Pinpoint the cell where the given text exists, returning its (X, Y) midpoint coordinate. 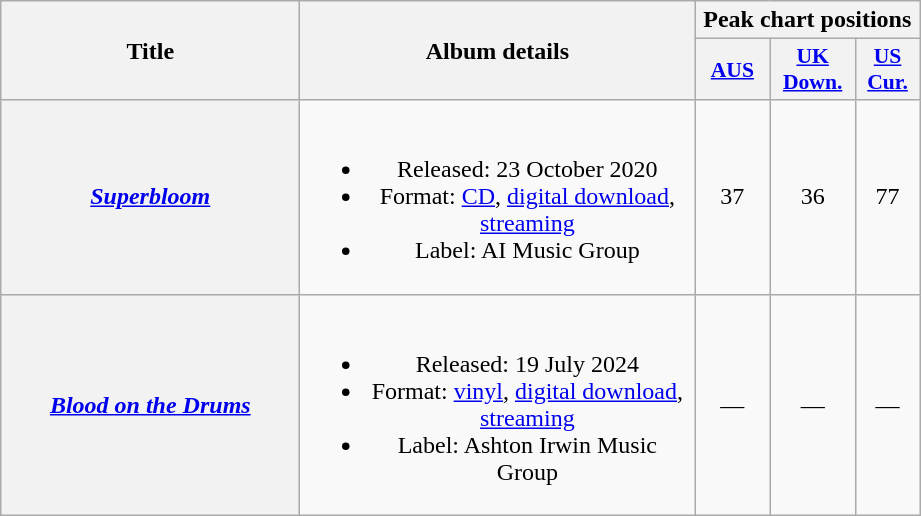
AUS (732, 70)
Peak chart positions (808, 20)
Released: 19 July 2024Format: vinyl, digital download, streamingLabel: Ashton Irwin Music Group (498, 404)
77 (887, 197)
Blood on the Drums (150, 404)
36 (813, 197)
USCur. (887, 70)
Superbloom (150, 197)
Released: 23 October 2020Format: CD, digital download, streamingLabel: AI Music Group (498, 197)
Album details (498, 50)
37 (732, 197)
Title (150, 50)
UKDown. (813, 70)
